Search for the cell housing the specified text and yield its (X, Y) center coordinate. 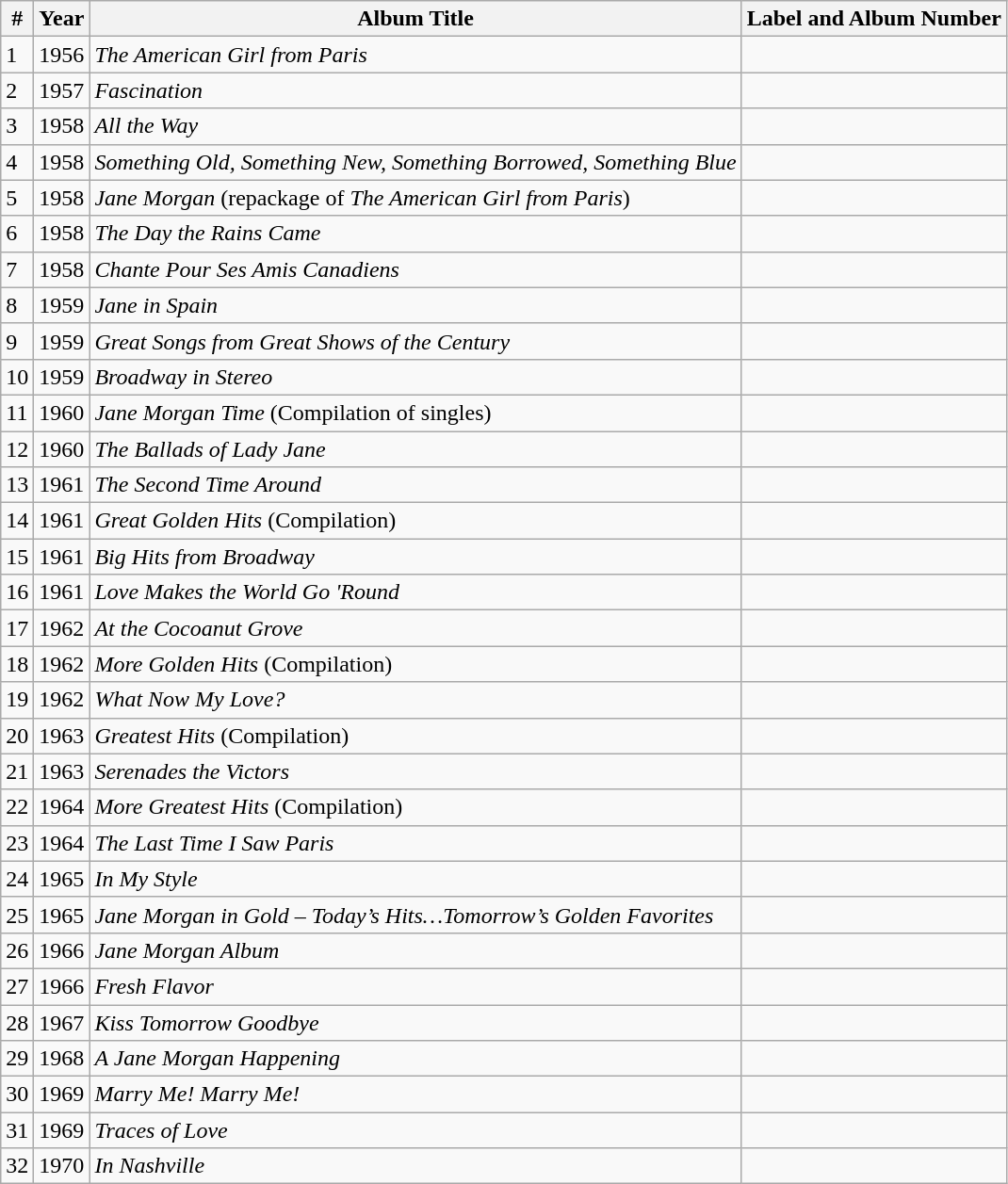
23 (17, 843)
The Last Time I Saw Paris (415, 843)
A Jane Morgan Happening (415, 1059)
3 (17, 126)
32 (17, 1166)
Fresh Flavor (415, 986)
25 (17, 915)
Great Golden Hits (Compilation) (415, 521)
More Golden Hits (Compilation) (415, 664)
26 (17, 950)
Label and Album Number (874, 19)
28 (17, 1022)
14 (17, 521)
Big Hits from Broadway (415, 557)
Fascination (415, 90)
Jane Morgan Album (415, 950)
6 (17, 234)
In My Style (415, 879)
The Second Time Around (415, 485)
Jane Morgan (repackage of The American Girl from Paris) (415, 198)
2 (17, 90)
Greatest Hits (Compilation) (415, 736)
Something Old, Something New, Something Borrowed, Something Blue (415, 162)
21 (17, 771)
Broadway in Stereo (415, 377)
Chante Pour Ses Amis Canadiens (415, 269)
17 (17, 628)
Kiss Tomorrow Goodbye (415, 1022)
What Now My Love? (415, 700)
12 (17, 449)
1 (17, 55)
22 (17, 807)
Jane Morgan in Gold – Today’s Hits…Tomorrow’s Golden Favorites (415, 915)
24 (17, 879)
4 (17, 162)
31 (17, 1130)
Jane Morgan Time (Compilation of singles) (415, 413)
Traces of Love (415, 1130)
15 (17, 557)
The American Girl from Paris (415, 55)
29 (17, 1059)
1957 (62, 90)
1967 (62, 1022)
27 (17, 986)
11 (17, 413)
30 (17, 1095)
Jane in Spain (415, 305)
Year (62, 19)
8 (17, 305)
1970 (62, 1166)
16 (17, 592)
Marry Me! Marry Me! (415, 1095)
19 (17, 700)
At the Cocoanut Grove (415, 628)
10 (17, 377)
18 (17, 664)
The Ballads of Lady Jane (415, 449)
More Greatest Hits (Compilation) (415, 807)
1968 (62, 1059)
In Nashville (415, 1166)
All the Way (415, 126)
7 (17, 269)
9 (17, 341)
Serenades the Victors (415, 771)
The Day the Rains Came (415, 234)
Great Songs from Great Shows of the Century (415, 341)
Album Title (415, 19)
# (17, 19)
1956 (62, 55)
20 (17, 736)
5 (17, 198)
Love Makes the World Go 'Round (415, 592)
13 (17, 485)
